From the cell containing the given text, extract its center point as [X, Y] coordinate. 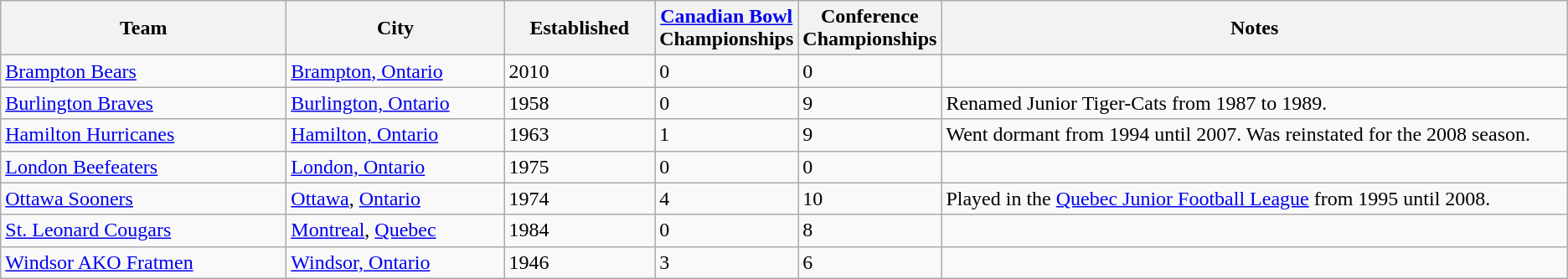
1975 [580, 167]
Notes [1255, 28]
Burlington Braves [144, 103]
8 [869, 230]
1 [727, 135]
Ottawa Sooners [144, 199]
Conference Championships [869, 28]
1963 [580, 135]
6 [869, 262]
St. Leonard Cougars [144, 230]
Windsor AKO Fratmen [144, 262]
2010 [580, 71]
1946 [580, 262]
Established [580, 28]
Windsor, Ontario [395, 262]
Renamed Junior Tiger-Cats from 1987 to 1989. [1255, 103]
London, Ontario [395, 167]
London Beefeaters [144, 167]
Canadian Bowl Championships [727, 28]
Played in the Quebec Junior Football League from 1995 until 2008. [1255, 199]
Went dormant from 1994 until 2007. Was reinstated for the 2008 season. [1255, 135]
Montreal, Quebec [395, 230]
Brampton Bears [144, 71]
City [395, 28]
1958 [580, 103]
1974 [580, 199]
4 [727, 199]
Hamilton, Ontario [395, 135]
3 [727, 262]
Ottawa, Ontario [395, 199]
Burlington, Ontario [395, 103]
10 [869, 199]
1984 [580, 230]
Team [144, 28]
Hamilton Hurricanes [144, 135]
Brampton, Ontario [395, 71]
